Find where the given text appears and provide that cell's center as (X, Y) coordinate. 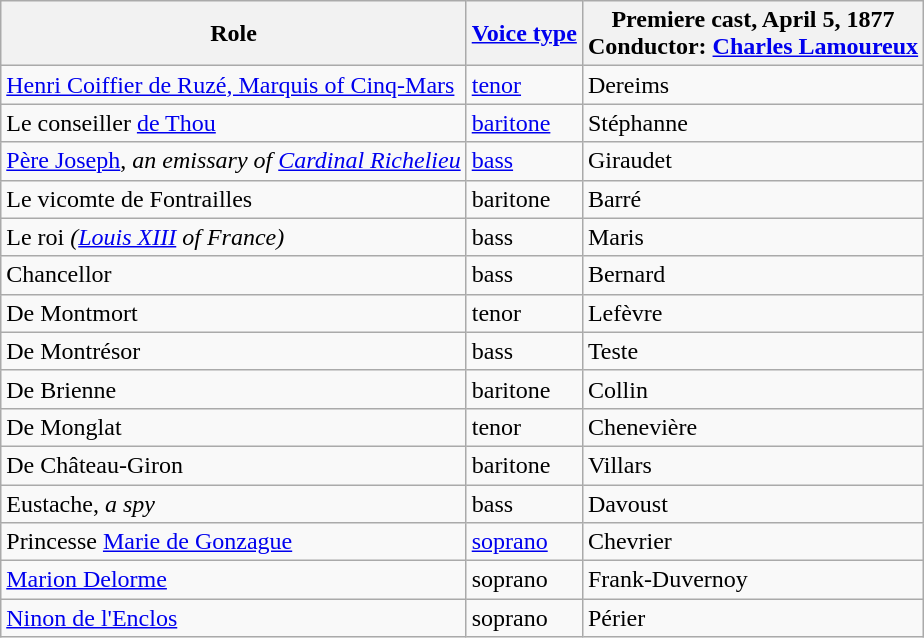
De Brienne (234, 389)
Maris (752, 237)
Le vicomte de Fontrailles (234, 199)
Stéphanne (752, 123)
Marion Delorme (234, 580)
Collin (752, 389)
Périer (752, 618)
Ninon de l'Enclos (234, 618)
Giraudet (752, 161)
Henri Coiffier de Ruzé, Marquis of Cinq-Mars (234, 85)
Frank-Duvernoy (752, 580)
Lefèvre (752, 313)
Chancellor (234, 275)
De Monglat (234, 427)
Dereims (752, 85)
Teste (752, 351)
Le roi (Louis XIII of France) (234, 237)
Premiere cast, April 5, 1877Conductor: Charles Lamoureux (752, 34)
Père Joseph, an emissary of Cardinal Richelieu (234, 161)
De Château-Giron (234, 465)
Davoust (752, 503)
Villars (752, 465)
Eustache, a spy (234, 503)
De Montmort (234, 313)
Chevrier (752, 542)
Barré (752, 199)
De Montrésor (234, 351)
Bernard (752, 275)
Voice type (524, 34)
Princesse Marie de Gonzague (234, 542)
Le conseiller de Thou (234, 123)
Role (234, 34)
Chenevière (752, 427)
